For the text-containing cell, return its midpoint in (x, y) coordinate format. 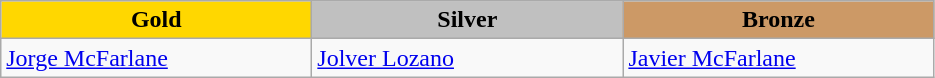
Jorge McFarlane (156, 58)
Gold (156, 20)
Javier McFarlane (778, 58)
Bronze (778, 20)
Jolver Lozano (468, 58)
Silver (468, 20)
